Extract the (x, y) coordinate from the center of the cell holding the provided text.  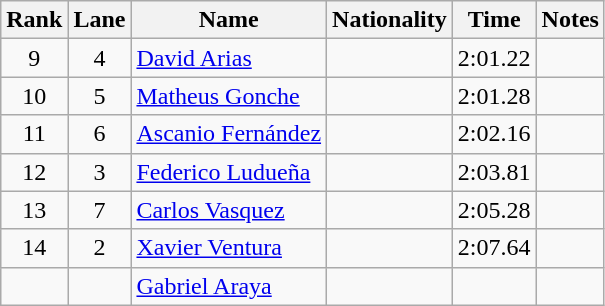
9 (34, 58)
2:01.28 (494, 96)
Carlos Vasquez (229, 210)
5 (100, 96)
7 (100, 210)
Time (494, 20)
Lane (100, 20)
Federico Ludueña (229, 172)
Notes (570, 20)
2 (100, 248)
3 (100, 172)
2:03.81 (494, 172)
Nationality (390, 20)
Ascanio Fernández (229, 134)
2:05.28 (494, 210)
12 (34, 172)
10 (34, 96)
13 (34, 210)
6 (100, 134)
Gabriel Araya (229, 286)
Matheus Gonche (229, 96)
Name (229, 20)
2:01.22 (494, 58)
14 (34, 248)
2:07.64 (494, 248)
Xavier Ventura (229, 248)
Rank (34, 20)
11 (34, 134)
David Arias (229, 58)
4 (100, 58)
2:02.16 (494, 134)
